For the text-containing cell, return its midpoint in (X, Y) coordinate format. 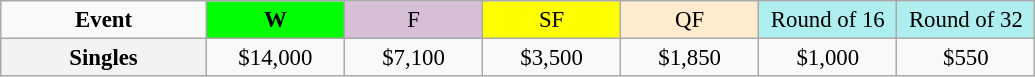
SF (552, 20)
$3,500 (552, 58)
Round of 16 (828, 20)
$14,000 (275, 58)
F (413, 20)
W (275, 20)
$550 (966, 58)
$1,000 (828, 58)
$1,850 (690, 58)
Singles (104, 58)
QF (690, 20)
Event (104, 20)
$7,100 (413, 58)
Round of 32 (966, 20)
